Identify which cell holds the provided text, then report its (X, Y) central coordinate. 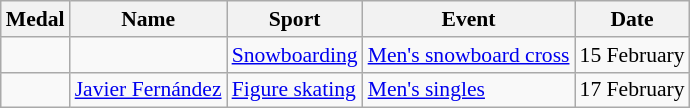
Men's singles (469, 90)
Javier Fernández (148, 90)
Medal (36, 19)
Date (632, 19)
Snowboarding (295, 55)
Event (469, 19)
Figure skating (295, 90)
Men's snowboard cross (469, 55)
15 February (632, 55)
Name (148, 19)
17 February (632, 90)
Sport (295, 19)
